From the cell containing the given text, extract its center point as (x, y) coordinate. 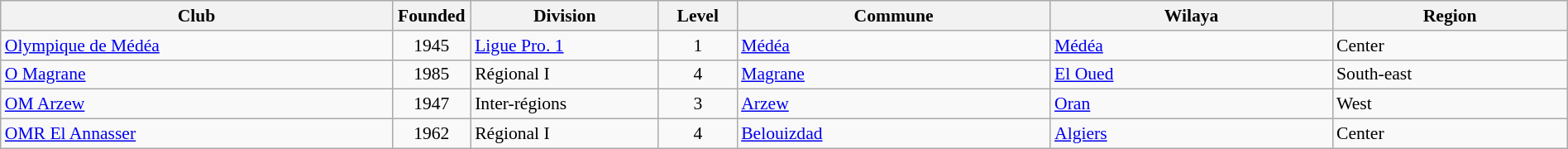
Region (1450, 16)
Inter-régions (564, 104)
1 (698, 46)
Commune (893, 16)
El Oued (1191, 74)
Level (698, 16)
Club (197, 16)
Ligue Pro. 1 (564, 46)
Belouizdad (893, 134)
Division (564, 16)
West (1450, 104)
Magrane (893, 74)
1945 (432, 46)
Algiers (1191, 134)
O Magrane (197, 74)
1947 (432, 104)
South-east (1450, 74)
Oran (1191, 104)
3 (698, 104)
OMR El Annasser (197, 134)
OM Arzew (197, 104)
1985 (432, 74)
1962 (432, 134)
Wilaya (1191, 16)
Arzew (893, 104)
Olympique de Médéa (197, 46)
Founded (432, 16)
